For the text-containing cell, return its midpoint in [X, Y] coordinate format. 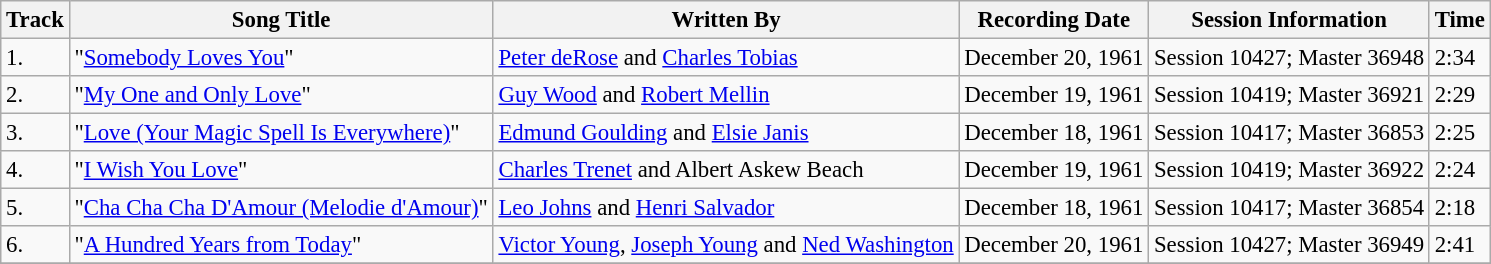
Charles Trenet and Albert Askew Beach [726, 170]
"My One and Only Love" [281, 95]
1. [35, 58]
2:34 [1460, 58]
Peter deRose and Charles Tobias [726, 58]
Session Information [1290, 20]
2:25 [1460, 133]
Session 10417; Master 36853 [1290, 133]
"A Hundred Years from Today" [281, 245]
"Somebody Loves You" [281, 58]
2:24 [1460, 170]
2. [35, 95]
2:18 [1460, 208]
Session 10427; Master 36948 [1290, 58]
Edmund Goulding and Elsie Janis [726, 133]
Leo Johns and Henri Salvador [726, 208]
2:41 [1460, 245]
"Love (Your Magic Spell Is Everywhere)" [281, 133]
Victor Young, Joseph Young and Ned Washington [726, 245]
Session 10419; Master 36921 [1290, 95]
Session 10419; Master 36922 [1290, 170]
Written By [726, 20]
Session 10427; Master 36949 [1290, 245]
6. [35, 245]
Time [1460, 20]
"Cha Cha Cha D'Amour (Melodie d'Amour)" [281, 208]
"I Wish You Love" [281, 170]
Song Title [281, 20]
Track [35, 20]
Guy Wood and Robert Mellin [726, 95]
Session 10417; Master 36854 [1290, 208]
4. [35, 170]
Recording Date [1054, 20]
3. [35, 133]
5. [35, 208]
2:29 [1460, 95]
